Pinpoint the cell where the given text exists, returning its (X, Y) midpoint coordinate. 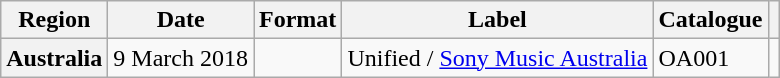
Region (54, 20)
9 March 2018 (181, 58)
Label (498, 20)
Australia (54, 58)
Unified / Sony Music Australia (498, 58)
OA001 (710, 58)
Format (298, 20)
Date (181, 20)
Catalogue (710, 20)
